Capture the cell that displays the provided text and extract its [x, y] central coordinate. 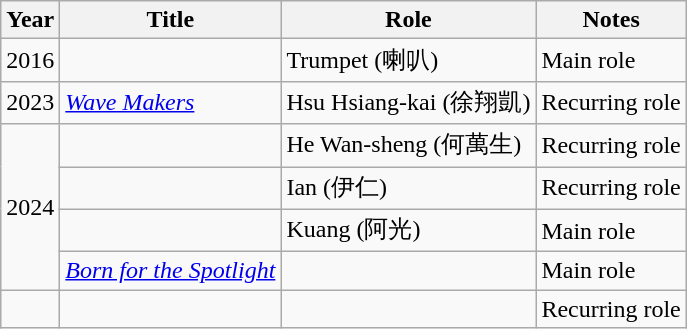
2016 [30, 60]
2023 [30, 102]
Kuang (阿光) [408, 230]
Title [170, 20]
Year [30, 20]
Wave Makers [170, 102]
Ian (伊仁) [408, 188]
Role [408, 20]
Trumpet (喇叭) [408, 60]
2024 [30, 207]
Notes [611, 20]
Hsu Hsiang-kai (徐翔凱) [408, 102]
Born for the Spotlight [170, 271]
He Wan-sheng (何萬生) [408, 146]
